Capture the cell that displays the provided text and extract its [X, Y] central coordinate. 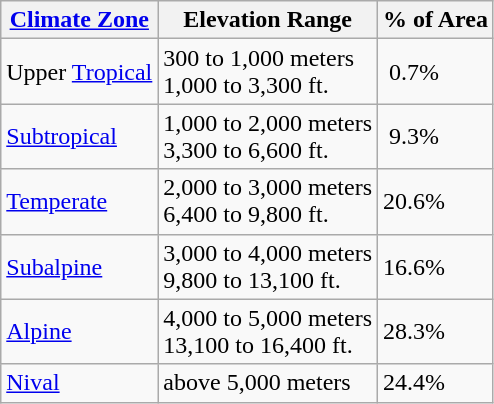
4,000 to 5,000 meters13,100 to 16,400 ft. [268, 332]
Subtropical [80, 136]
24.4% [436, 383]
% of Area [436, 20]
Alpine [80, 332]
Temperate [80, 202]
Subalpine [80, 266]
Climate Zone [80, 20]
28.3% [436, 332]
0.7% [436, 72]
300 to 1,000 meters1,000 to 3,300 ft. [268, 72]
1,000 to 2,000 meters3,300 to 6,600 ft. [268, 136]
2,000 to 3,000 meters6,400 to 9,800 ft. [268, 202]
above 5,000 meters [268, 383]
Nival [80, 383]
16.6% [436, 266]
Elevation Range [268, 20]
3,000 to 4,000 meters9,800 to 13,100 ft. [268, 266]
9.3% [436, 136]
Upper Tropical [80, 72]
20.6% [436, 202]
